Output the (x, y) coordinate of the center of the cell containing the given text.  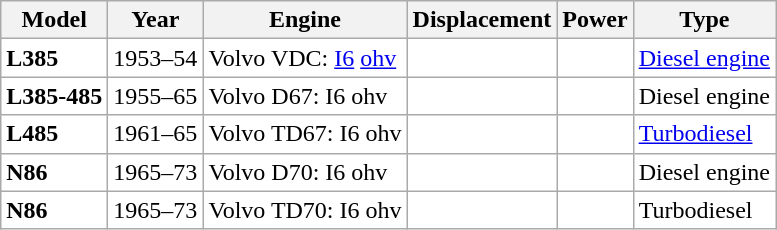
1955–65 (156, 96)
Model (54, 20)
Displacement (482, 20)
Power (595, 20)
Volvo TD70: I6 ohv (305, 210)
Volvo D67: I6 ohv (305, 96)
Engine (305, 20)
Volvo VDC: I6 ohv (305, 58)
1953–54 (156, 58)
Year (156, 20)
Volvo TD67: I6 ohv (305, 134)
Volvo D70: I6 ohv (305, 172)
Type (704, 20)
L385 (54, 58)
1961–65 (156, 134)
L385-485 (54, 96)
L485 (54, 134)
